Pinpoint the cell where the given text exists, returning its [X, Y] midpoint coordinate. 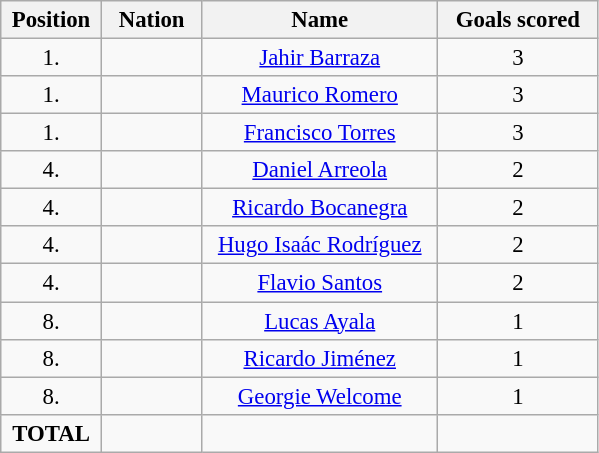
Daniel Arreola [320, 170]
Position [52, 20]
Francisco Torres [320, 133]
Maurico Romero [320, 95]
Name [320, 20]
Goals scored [518, 20]
Georgie Welcome [320, 396]
TOTAL [52, 433]
Nation [152, 20]
Lucas Ayala [320, 321]
Hugo Isaác Rodríguez [320, 245]
Ricardo Bocanegra [320, 208]
Jahir Barraza [320, 58]
Ricardo Jiménez [320, 358]
Flavio Santos [320, 283]
